Return the [X, Y] coordinate for the center point of the cell that contains the specified text.  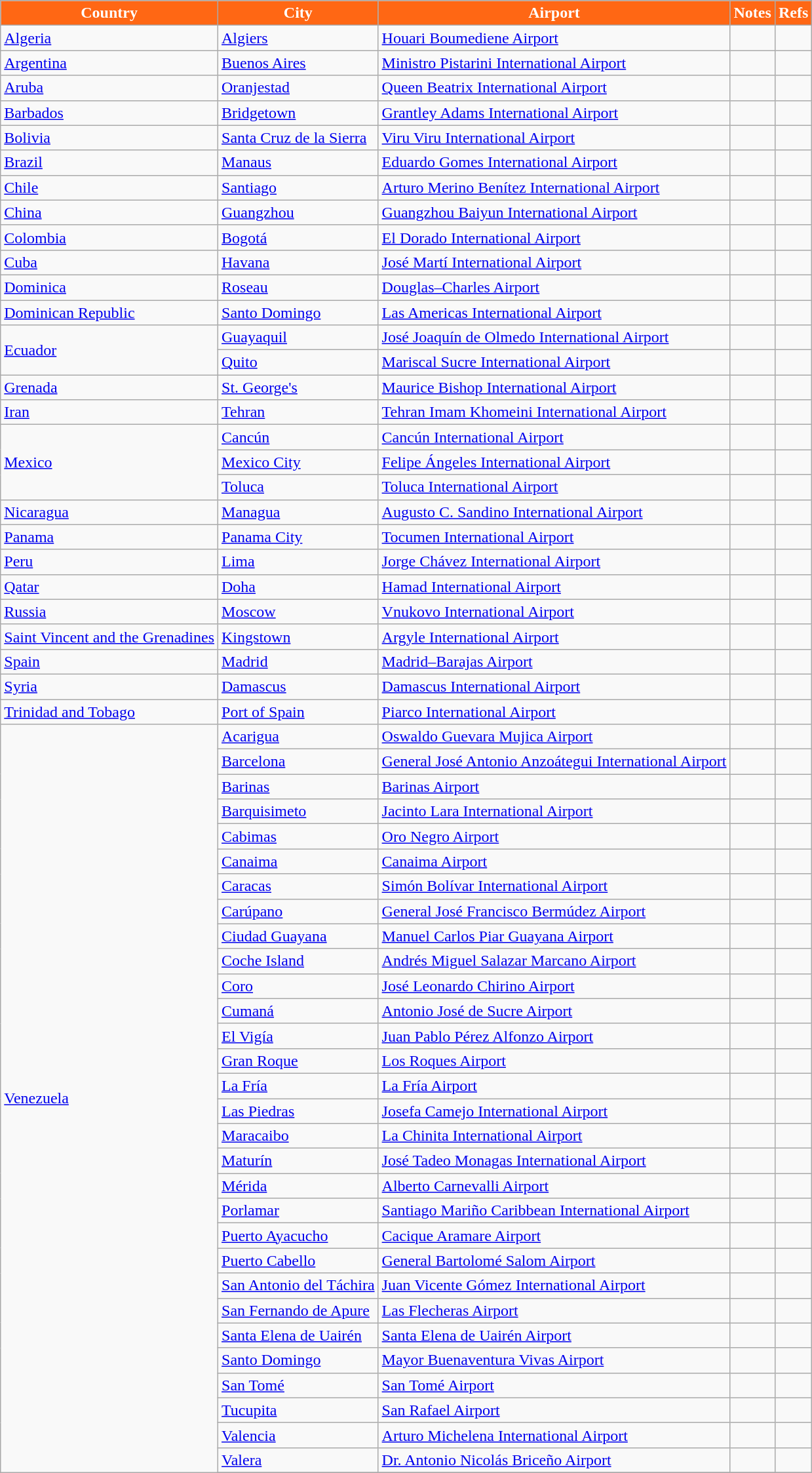
José Martí International Airport [554, 262]
Argentina [109, 63]
Juan Vicente Gómez International Airport [554, 1286]
Santiago Mariño Caribbean International Airport [554, 1211]
Tehran Imam Khomeini International Airport [554, 412]
Bridgetown [299, 113]
Panama [109, 537]
Kingstown [299, 637]
Barquisimeto [299, 812]
Damascus International Airport [554, 686]
Brazil [109, 163]
Bogotá [299, 237]
Iran [109, 412]
San Rafael Airport [554, 1410]
Jacinto Lara International Airport [554, 812]
Lima [299, 562]
Josefa Camejo International Airport [554, 1111]
Felipe Ángeles International Airport [554, 462]
Canaima Airport [554, 861]
Maracaibo [299, 1136]
Algiers [299, 38]
Santa Cruz de la Sierra [299, 138]
Quito [299, 363]
Simón Bolívar International Airport [554, 886]
Dominican Republic [109, 313]
Acarigua [299, 737]
Valera [299, 1460]
Juan Pablo Pérez Alfonzo Airport [554, 1036]
Coche Island [299, 961]
Santiago [299, 187]
Barcelona [299, 762]
Manaus [299, 163]
Mariscal Sucre International Airport [554, 363]
Grantley Adams International Airport [554, 113]
Mexico City [299, 462]
Cacique Aramare Airport [554, 1236]
Oswaldo Guevara Mujica Airport [554, 737]
Algeria [109, 38]
José Joaquín de Olmedo International Airport [554, 338]
Las Flecheras Airport [554, 1310]
Syria [109, 686]
Saint Vincent and the Grenadines [109, 637]
Ciudad Guayana [299, 936]
Dr. Antonio Nicolás Briceño Airport [554, 1460]
Trinidad and Tobago [109, 711]
Eduardo Gomes International Airport [554, 163]
Porlamar [299, 1211]
Guangzhou Baiyun International Airport [554, 212]
Mayor Buenaventura Vivas Airport [554, 1360]
Argyle International Airport [554, 637]
Cancún [299, 437]
Andrés Miguel Salazar Marcano Airport [554, 961]
Cuba [109, 262]
Las Americas International Airport [554, 313]
General José Antonio Anzoátegui International Airport [554, 762]
Dominica [109, 287]
Toluca International Airport [554, 487]
Arturo Michelena International Airport [554, 1435]
Refs [793, 13]
Manuel Carlos Piar Guayana Airport [554, 936]
Gran Roque [299, 1061]
Arturo Merino Benítez International Airport [554, 187]
Toluca [299, 487]
Chile [109, 187]
Port of Spain [299, 711]
Grenada [109, 387]
Queen Beatrix International Airport [554, 88]
El Vigía [299, 1036]
Moscow [299, 612]
Aruba [109, 88]
La Fría [299, 1086]
Cancún International Airport [554, 437]
Barinas [299, 787]
Houari Boumediene Airport [554, 38]
Peru [109, 562]
Cumaná [299, 1011]
Russia [109, 612]
Maurice Bishop International Airport [554, 387]
Hamad International Airport [554, 587]
San Tomé Airport [554, 1385]
Valencia [299, 1435]
Tehran [299, 412]
Augusto C. Sandino International Airport [554, 512]
Viru Viru International Airport [554, 138]
Barbados [109, 113]
Ministro Pistarini International Airport [554, 63]
Antonio José de Sucre Airport [554, 1011]
Piarco International Airport [554, 711]
Coro [299, 986]
La Fría Airport [554, 1086]
La Chinita International Airport [554, 1136]
Madrid–Barajas Airport [554, 661]
Guangzhou [299, 212]
Oro Negro Airport [554, 836]
Canaima [299, 861]
José Leonardo Chirino Airport [554, 986]
St. George's [299, 387]
Tocumen International Airport [554, 537]
Roseau [299, 287]
Damascus [299, 686]
General José Francisco Bermúdez Airport [554, 911]
Puerto Cabello [299, 1261]
Oranjestad [299, 88]
Jorge Chávez International Airport [554, 562]
China [109, 212]
San Tomé [299, 1385]
Nicaragua [109, 512]
San Antonio del Táchira [299, 1286]
Country [109, 13]
Buenos Aires [299, 63]
Madrid [299, 661]
Tucupita [299, 1410]
Managua [299, 512]
Colombia [109, 237]
San Fernando de Apure [299, 1310]
Las Piedras [299, 1111]
Santa Elena de Uairén Airport [554, 1335]
Airport [554, 13]
Guayaquil [299, 338]
Venezuela [109, 1099]
Panama City [299, 537]
Carúpano [299, 911]
Santa Elena de Uairén [299, 1335]
Douglas–Charles Airport [554, 287]
City [299, 13]
Qatar [109, 587]
Alberto Carnevalli Airport [554, 1186]
El Dorado International Airport [554, 237]
Ecuador [109, 350]
Mexico [109, 462]
Notes [752, 13]
Maturín [299, 1161]
Los Roques Airport [554, 1061]
José Tadeo Monagas International Airport [554, 1161]
General Bartolomé Salom Airport [554, 1261]
Mérida [299, 1186]
Puerto Ayacucho [299, 1236]
Doha [299, 587]
Havana [299, 262]
Vnukovo International Airport [554, 612]
Caracas [299, 886]
Spain [109, 661]
Barinas Airport [554, 787]
Bolivia [109, 138]
Cabimas [299, 836]
